Determine the [X, Y] coordinate at the center of the cell enclosing the given text.  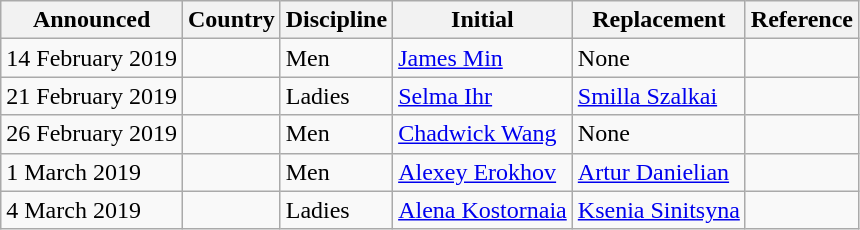
Replacement [658, 20]
Alena Kostornaia [483, 210]
Announced [92, 20]
Artur Danielian [658, 172]
Reference [802, 20]
Alexey Erokhov [483, 172]
Selma Ihr [483, 96]
Country [231, 20]
1 March 2019 [92, 172]
14 February 2019 [92, 58]
26 February 2019 [92, 134]
Discipline [336, 20]
21 February 2019 [92, 96]
James Min [483, 58]
Ksenia Sinitsyna [658, 210]
Initial [483, 20]
Chadwick Wang [483, 134]
Smilla Szalkai [658, 96]
4 March 2019 [92, 210]
